Extract the [X, Y] coordinate from the center of the cell holding the provided text.  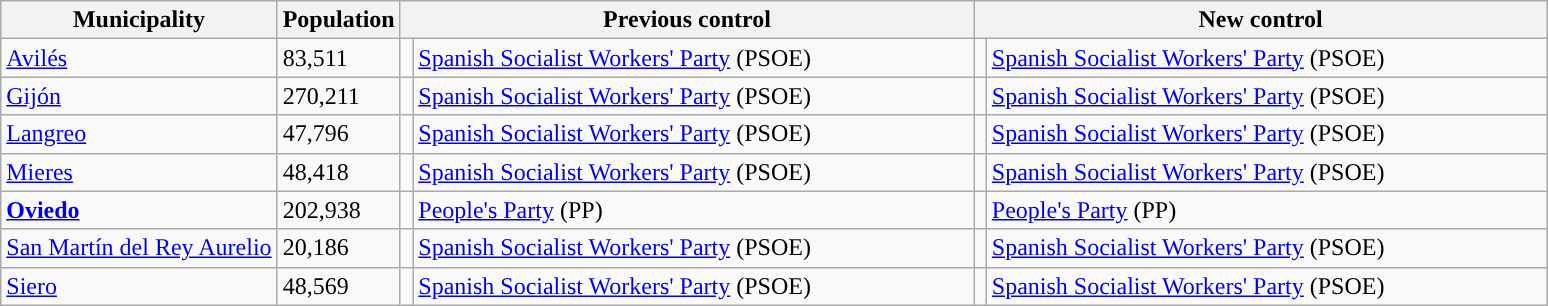
Gijón [139, 96]
San Martín del Rey Aurelio [139, 248]
New control [1261, 20]
Population [338, 20]
202,938 [338, 210]
Mieres [139, 172]
Previous control [687, 20]
83,511 [338, 58]
47,796 [338, 134]
Siero [139, 286]
Municipality [139, 20]
48,418 [338, 172]
20,186 [338, 248]
Avilés [139, 58]
48,569 [338, 286]
270,211 [338, 96]
Oviedo [139, 210]
Langreo [139, 134]
